Output the (X, Y) coordinate of the center of the cell containing the given text.  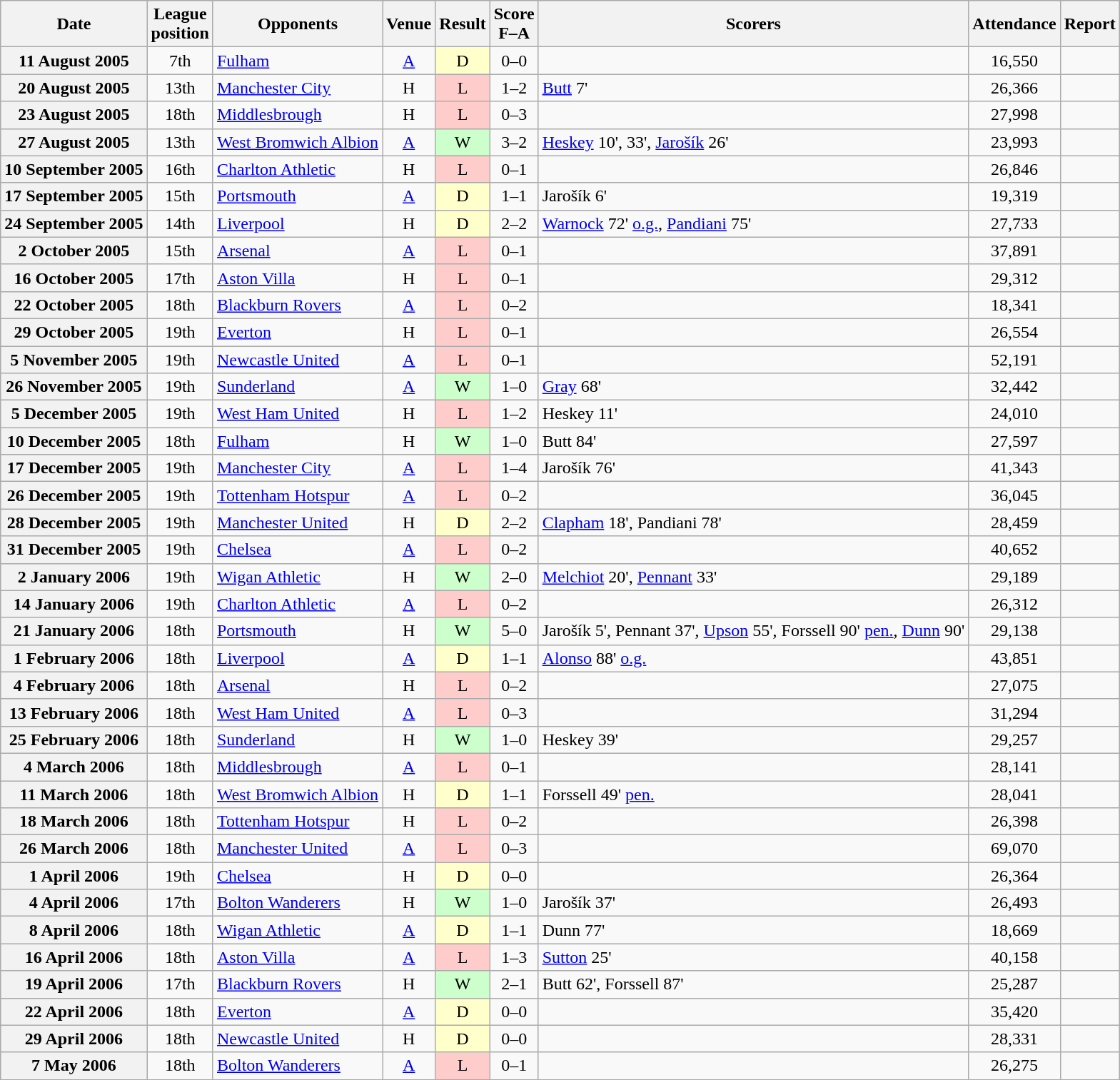
Butt 84' (754, 441)
31 December 2005 (74, 550)
27,597 (1014, 441)
22 April 2006 (74, 1011)
43,851 (1014, 658)
23 August 2005 (74, 115)
26,312 (1014, 604)
Opponents (297, 24)
13 February 2006 (74, 712)
19 April 2006 (74, 984)
29,189 (1014, 577)
28,141 (1014, 767)
18 March 2006 (74, 822)
35,420 (1014, 1011)
1 February 2006 (74, 658)
18,669 (1014, 930)
26,554 (1014, 332)
27 August 2005 (74, 142)
26 December 2005 (74, 495)
31,294 (1014, 712)
14 January 2006 (74, 604)
2 January 2006 (74, 577)
16th (180, 169)
24,010 (1014, 414)
5 November 2005 (74, 359)
26 November 2005 (74, 387)
5 December 2005 (74, 414)
16 April 2006 (74, 957)
23,993 (1014, 142)
Heskey 39' (754, 740)
29,312 (1014, 278)
Jarošík 37' (754, 903)
Butt 62', Forssell 87' (754, 984)
5–0 (514, 631)
Attendance (1014, 24)
29,257 (1014, 740)
24 September 2005 (74, 223)
1 April 2006 (74, 876)
26,364 (1014, 876)
52,191 (1014, 359)
14th (180, 223)
26,846 (1014, 169)
40,158 (1014, 957)
2–1 (514, 984)
Warnock 72' o.g., Pandiani 75' (754, 223)
19,319 (1014, 196)
Butt 7' (754, 88)
10 December 2005 (74, 441)
29 October 2005 (74, 332)
28,459 (1014, 523)
36,045 (1014, 495)
41,343 (1014, 468)
Venue (409, 24)
7th (180, 61)
Result (463, 24)
11 March 2006 (74, 794)
27,998 (1014, 115)
29,138 (1014, 631)
8 April 2006 (74, 930)
26,398 (1014, 822)
37,891 (1014, 251)
10 September 2005 (74, 169)
17 December 2005 (74, 468)
27,733 (1014, 223)
Date (74, 24)
40,652 (1014, 550)
Melchiot 20', Pennant 33' (754, 577)
Scorers (754, 24)
7 May 2006 (74, 1066)
1–3 (514, 957)
18,341 (1014, 305)
Alonso 88' o.g. (754, 658)
21 January 2006 (74, 631)
16 October 2005 (74, 278)
Heskey 11' (754, 414)
69,070 (1014, 849)
17 September 2005 (74, 196)
Leagueposition (180, 24)
28,331 (1014, 1039)
Heskey 10', 33', Jarošík 26' (754, 142)
4 March 2006 (74, 767)
11 August 2005 (74, 61)
26,493 (1014, 903)
4 February 2006 (74, 685)
16,550 (1014, 61)
Gray 68' (754, 387)
Clapham 18', Pandiani 78' (754, 523)
ScoreF–A (514, 24)
2 October 2005 (74, 251)
Jarošík 6' (754, 196)
22 October 2005 (74, 305)
28 December 2005 (74, 523)
27,075 (1014, 685)
32,442 (1014, 387)
26,366 (1014, 88)
29 April 2006 (74, 1039)
20 August 2005 (74, 88)
3–2 (514, 142)
1–4 (514, 468)
4 April 2006 (74, 903)
Report (1089, 24)
2–0 (514, 577)
26 March 2006 (74, 849)
Sutton 25' (754, 957)
Jarošík 5', Pennant 37', Upson 55', Forssell 90' pen., Dunn 90' (754, 631)
25,287 (1014, 984)
Jarošík 76' (754, 468)
28,041 (1014, 794)
25 February 2006 (74, 740)
26,275 (1014, 1066)
Forssell 49' pen. (754, 794)
Dunn 77' (754, 930)
